From the cell containing the given text, extract its center point as (X, Y) coordinate. 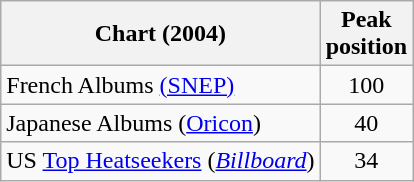
French Albums (SNEP) (160, 85)
100 (366, 85)
US Top Heatseekers (Billboard) (160, 161)
Japanese Albums (Oricon) (160, 123)
34 (366, 161)
Chart (2004) (160, 34)
40 (366, 123)
Peakposition (366, 34)
